Search for the cell housing the specified text and yield its [x, y] center coordinate. 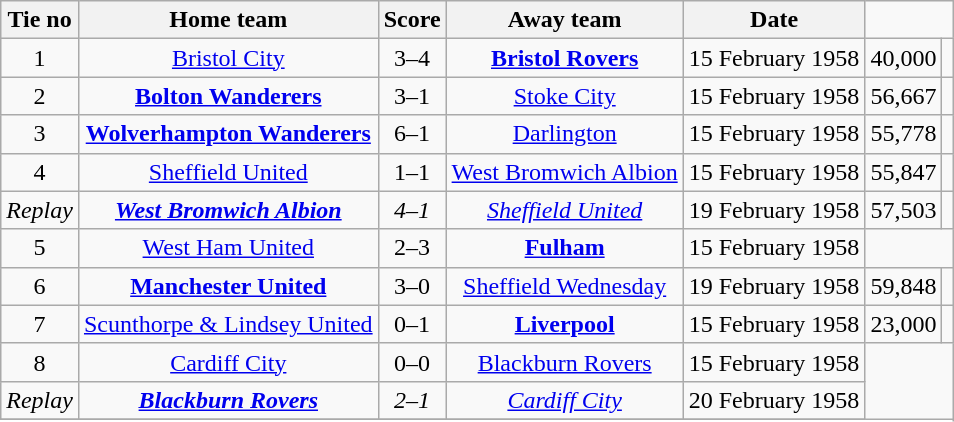
1 [40, 58]
4 [40, 172]
Away team [564, 20]
Date [774, 20]
Tie no [40, 20]
1–1 [412, 172]
Sheffield Wednesday [564, 286]
7 [40, 324]
23,000 [904, 324]
6 [40, 286]
5 [40, 248]
6–1 [412, 134]
8 [40, 362]
4–1 [412, 210]
3–4 [412, 58]
55,847 [904, 172]
Manchester United [228, 286]
59,848 [904, 286]
2–3 [412, 248]
0–1 [412, 324]
2–1 [412, 400]
20 February 1958 [774, 400]
0–0 [412, 362]
3 [40, 134]
Wolverhampton Wanderers [228, 134]
56,667 [904, 96]
Stoke City [564, 96]
40,000 [904, 58]
Bolton Wanderers [228, 96]
Darlington [564, 134]
Liverpool [564, 324]
Fulham [564, 248]
Score [412, 20]
3–1 [412, 96]
2 [40, 96]
Home team [228, 20]
Scunthorpe & Lindsey United [228, 324]
3–0 [412, 286]
Bristol City [228, 58]
55,778 [904, 134]
57,503 [904, 210]
Bristol Rovers [564, 58]
West Ham United [228, 248]
